Determine the [X, Y] coordinate at the center of the cell enclosing the given text.  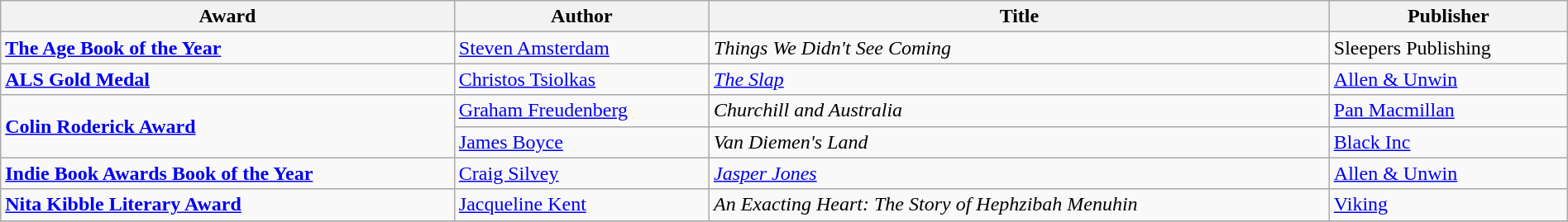
Award [228, 17]
Indie Book Awards Book of the Year [228, 173]
Pan Macmillan [1448, 111]
An Exacting Heart: The Story of Hephzibah Menuhin [1020, 205]
Christos Tsiolkas [581, 79]
Viking [1448, 205]
Black Inc [1448, 142]
Colin Roderick Award [228, 126]
Title [1020, 17]
Steven Amsterdam [581, 48]
The Slap [1020, 79]
Author [581, 17]
James Boyce [581, 142]
Churchill and Australia [1020, 111]
Publisher [1448, 17]
Things We Didn't See Coming [1020, 48]
Graham Freudenberg [581, 111]
Nita Kibble Literary Award [228, 205]
The Age Book of the Year [228, 48]
ALS Gold Medal [228, 79]
Jasper Jones [1020, 173]
Van Diemen's Land [1020, 142]
Jacqueline Kent [581, 205]
Craig Silvey [581, 173]
Sleepers Publishing [1448, 48]
